From the cell containing the given text, extract its center point as [x, y] coordinate. 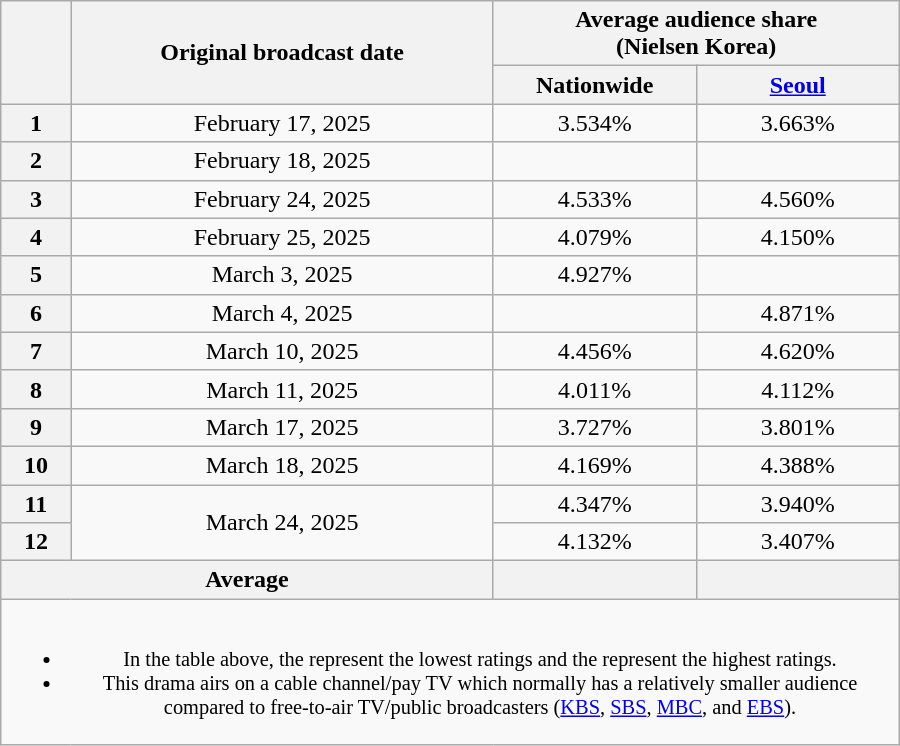
February 24, 2025 [282, 199]
4.347% [594, 503]
March 3, 2025 [282, 275]
3.663% [798, 123]
3.801% [798, 427]
February 17, 2025 [282, 123]
10 [36, 465]
Average [247, 580]
4.112% [798, 389]
March 4, 2025 [282, 313]
12 [36, 542]
5 [36, 275]
4.533% [594, 199]
7 [36, 351]
4.456% [594, 351]
4.871% [798, 313]
Seoul [798, 85]
3.534% [594, 123]
8 [36, 389]
February 18, 2025 [282, 161]
4.620% [798, 351]
3.727% [594, 427]
4.560% [798, 199]
Average audience share(Nielsen Korea) [696, 34]
Nationwide [594, 85]
4.132% [594, 542]
February 25, 2025 [282, 237]
March 18, 2025 [282, 465]
4.388% [798, 465]
March 17, 2025 [282, 427]
4.011% [594, 389]
9 [36, 427]
2 [36, 161]
3.407% [798, 542]
4 [36, 237]
3 [36, 199]
6 [36, 313]
4.927% [594, 275]
4.169% [594, 465]
March 24, 2025 [282, 522]
1 [36, 123]
March 11, 2025 [282, 389]
3.940% [798, 503]
Original broadcast date [282, 52]
4.079% [594, 237]
4.150% [798, 237]
March 10, 2025 [282, 351]
11 [36, 503]
